Extract the (x, y) coordinate from the center of the cell holding the provided text.  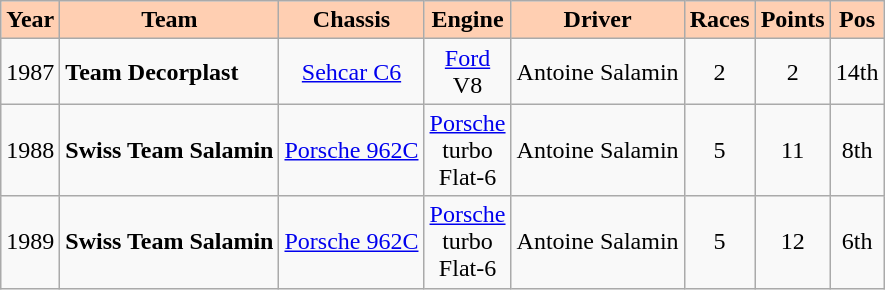
Sehcar C6 (352, 72)
Engine (468, 20)
14th (857, 72)
Team (170, 20)
8th (857, 150)
Driver (598, 20)
1987 (30, 72)
6th (857, 242)
Races (720, 20)
Points (792, 20)
1988 (30, 150)
Chassis (352, 20)
FordV8 (468, 72)
11 (792, 150)
Team Decorplast (170, 72)
Pos (857, 20)
12 (792, 242)
1989 (30, 242)
Year (30, 20)
